From the cell containing the given text, extract its center point as [X, Y] coordinate. 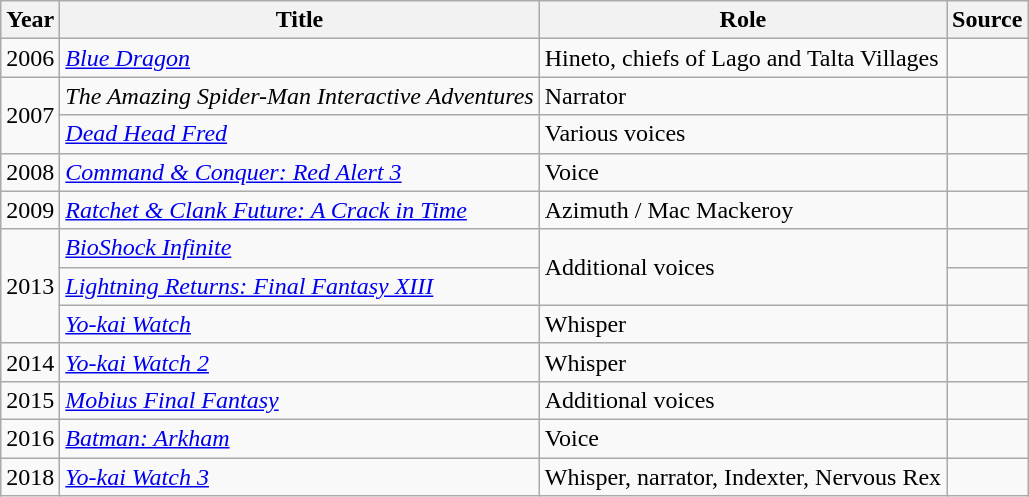
Hineto, chiefs of Lago and Talta Villages [742, 58]
Yo-kai Watch [300, 324]
Year [30, 20]
2015 [30, 400]
Dead Head Fred [300, 134]
Yo-kai Watch 3 [300, 477]
2007 [30, 115]
Command & Conquer: Red Alert 3 [300, 172]
Lightning Returns: Final Fantasy XIII [300, 286]
2016 [30, 438]
The Amazing Spider-Man Interactive Adventures [300, 96]
Ratchet & Clank Future: A Crack in Time [300, 210]
Yo-kai Watch 2 [300, 362]
Blue Dragon [300, 58]
2008 [30, 172]
Whisper, narrator, Indexter, Nervous Rex [742, 477]
Role [742, 20]
Batman: Arkham [300, 438]
Title [300, 20]
2014 [30, 362]
Mobius Final Fantasy [300, 400]
BioShock Infinite [300, 248]
Various voices [742, 134]
2006 [30, 58]
2018 [30, 477]
2009 [30, 210]
Narrator [742, 96]
Source [988, 20]
Azimuth / Mac Mackeroy [742, 210]
2013 [30, 286]
